Extract the [X, Y] coordinate from the center of the cell holding the provided text.  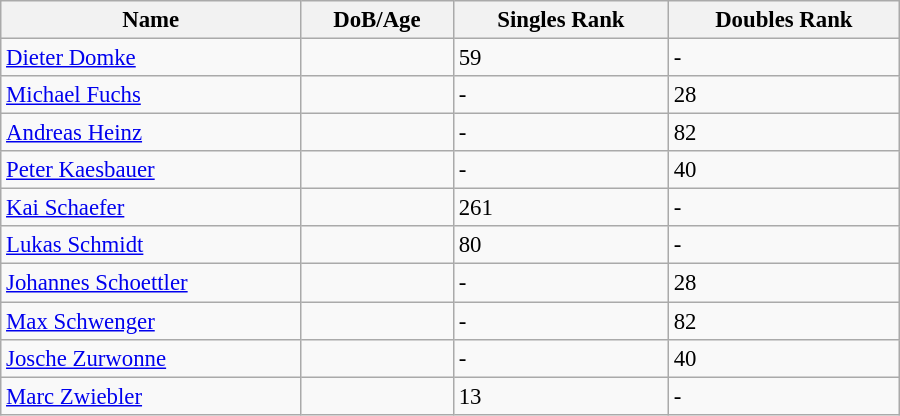
13 [560, 396]
Doubles Rank [784, 20]
Name [151, 20]
Singles Rank [560, 20]
Michael Fuchs [151, 95]
Dieter Domke [151, 58]
Andreas Heinz [151, 133]
Lukas Schmidt [151, 245]
Peter Kaesbauer [151, 170]
Kai Schaefer [151, 208]
80 [560, 245]
Max Schwenger [151, 321]
261 [560, 208]
59 [560, 58]
Josche Zurwonne [151, 358]
Johannes Schoettler [151, 283]
DoB/Age [378, 20]
Marc Zwiebler [151, 396]
